Identify which cell holds the provided text, then report its [X, Y] central coordinate. 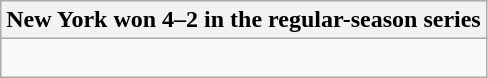
New York won 4–2 in the regular-season series [244, 20]
